Extract the (X, Y) coordinate from the center of the cell holding the provided text.  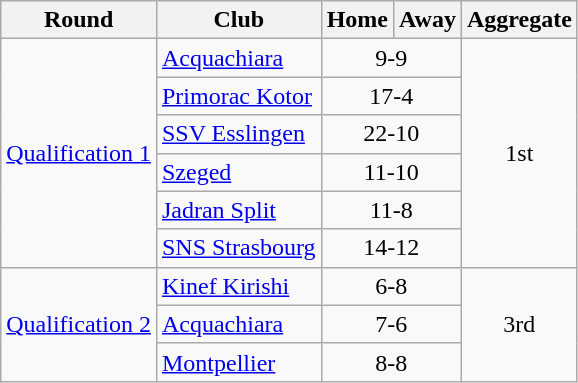
Round (79, 20)
SSV Esslingen (238, 134)
14-12 (391, 248)
22-10 (391, 134)
Aggregate (519, 20)
8-8 (391, 362)
Home (357, 20)
Szeged (238, 172)
Kinef Kirishi (238, 286)
Away (427, 20)
9-9 (391, 58)
1st (519, 153)
Jadran Split (238, 210)
Qualification 1 (79, 153)
3rd (519, 324)
Montpellier (238, 362)
11-8 (391, 210)
11-10 (391, 172)
Club (238, 20)
17-4 (391, 96)
Qualification 2 (79, 324)
6-8 (391, 286)
SNS Strasbourg (238, 248)
7-6 (391, 324)
Primorac Kotor (238, 96)
